For the text-containing cell, return its midpoint in (X, Y) coordinate format. 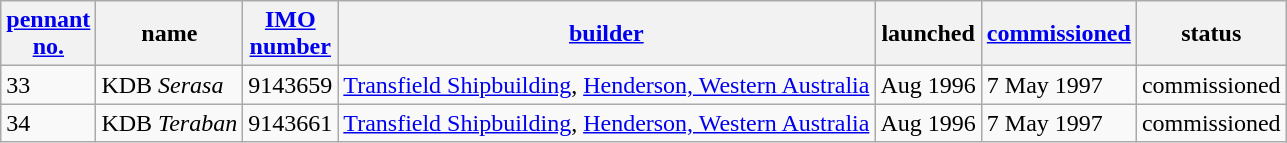
name (170, 34)
builder (606, 34)
34 (48, 123)
33 (48, 85)
KDB Teraban (170, 123)
status (1211, 34)
launched (928, 34)
KDB Serasa (170, 85)
9143659 (290, 85)
IMOnumber (290, 34)
pennantno. (48, 34)
9143661 (290, 123)
